Scan for the cell matching the given text and deliver its (x, y) coordinate at center. 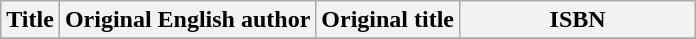
Original title (388, 20)
ISBN (578, 20)
Title (30, 20)
Original English author (187, 20)
